Output the (X, Y) coordinate of the center of the cell containing the given text.  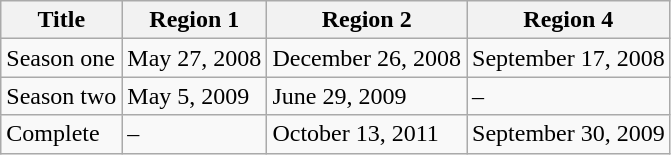
September 30, 2009 (569, 134)
October 13, 2011 (367, 134)
December 26, 2008 (367, 58)
September 17, 2008 (569, 58)
Title (62, 20)
Season two (62, 96)
Region 4 (569, 20)
Season one (62, 58)
Region 1 (194, 20)
June 29, 2009 (367, 96)
Region 2 (367, 20)
Complete (62, 134)
May 5, 2009 (194, 96)
May 27, 2008 (194, 58)
